For the text-containing cell, return its midpoint in (X, Y) coordinate format. 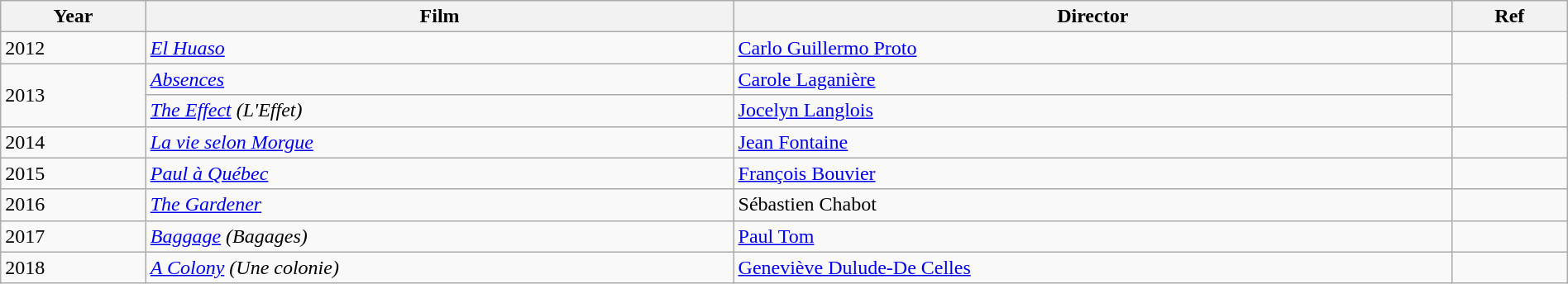
Absences (440, 79)
Paul Tom (1092, 236)
Geneviève Dulude-De Celles (1092, 267)
The Effect (L'Effet) (440, 111)
Jean Fontaine (1092, 142)
2016 (73, 205)
La vie selon Morgue (440, 142)
Jocelyn Langlois (1092, 111)
Director (1092, 17)
Year (73, 17)
Ref (1509, 17)
2018 (73, 267)
2015 (73, 173)
Carole Laganière (1092, 79)
Paul à Québec (440, 173)
Baggage (Bagages) (440, 236)
François Bouvier (1092, 173)
El Huaso (440, 48)
Carlo Guillermo Proto (1092, 48)
2013 (73, 95)
2012 (73, 48)
2014 (73, 142)
A Colony (Une colonie) (440, 267)
Sébastien Chabot (1092, 205)
2017 (73, 236)
The Gardener (440, 205)
Film (440, 17)
